Search for the cell housing the specified text and yield its [x, y] center coordinate. 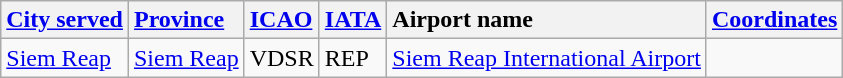
ICAO [282, 20]
Airport name [547, 20]
Siem Reap International Airport [547, 58]
City served [65, 20]
IATA [353, 20]
Province [186, 20]
Coordinates [774, 20]
VDSR [282, 58]
REP [353, 58]
